Return the (x, y) coordinate for the center point of the cell that contains the specified text.  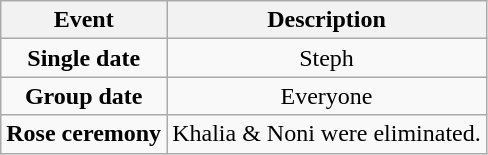
Khalia & Noni were eliminated. (327, 134)
Everyone (327, 96)
Rose ceremony (84, 134)
Single date (84, 58)
Description (327, 20)
Steph (327, 58)
Group date (84, 96)
Event (84, 20)
